Pinpoint the cell where the given text exists, returning its [x, y] midpoint coordinate. 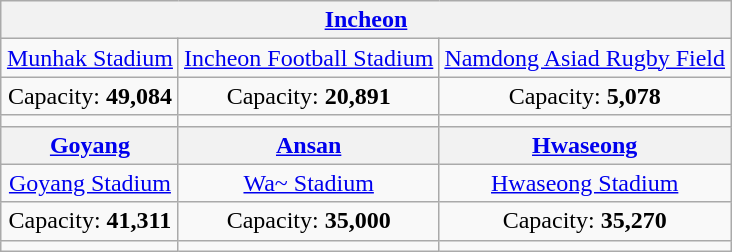
Capacity: 20,891 [308, 96]
Capacity: 5,078 [585, 96]
Capacity: 35,000 [308, 221]
Namdong Asiad Rugby Field [585, 58]
Goyang [90, 145]
Wa~ Stadium [308, 183]
Hwaseong [585, 145]
Incheon [366, 20]
Munhak Stadium [90, 58]
Goyang Stadium [90, 183]
Incheon Football Stadium [308, 58]
Capacity: 35,270 [585, 221]
Capacity: 49,084 [90, 96]
Capacity: 41,311 [90, 221]
Ansan [308, 145]
Hwaseong Stadium [585, 183]
